Detect which cell encompasses the target text, then output its [X, Y] center coordinate. 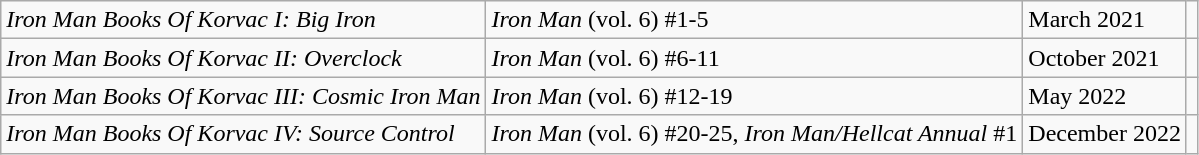
Iron Man (vol. 6) #20-25, Iron Man/Hellcat Annual #1 [754, 134]
Iron Man Books Of Korvac II: Overclock [244, 58]
Iron Man (vol. 6) #1-5 [754, 20]
Iron Man Books Of Korvac III: Cosmic Iron Man [244, 96]
Iron Man Books Of Korvac IV: Source Control [244, 134]
December 2022 [1105, 134]
May 2022 [1105, 96]
October 2021 [1105, 58]
Iron Man (vol. 6) #12-19 [754, 96]
Iron Man Books Of Korvac I: Big Iron [244, 20]
Iron Man (vol. 6) #6-11 [754, 58]
March 2021 [1105, 20]
